Return the (x, y) coordinate for the center point of the cell that contains the specified text.  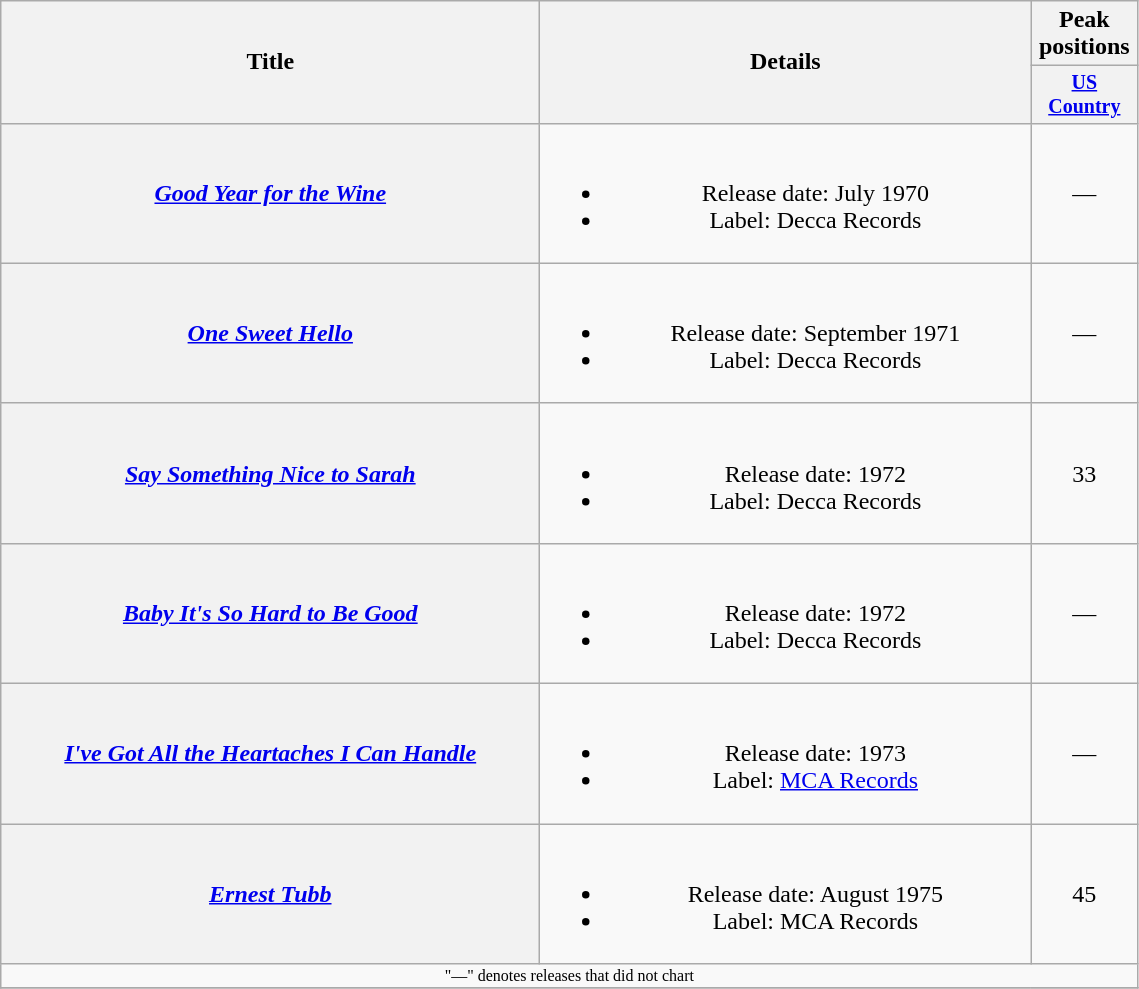
Release date: 1973Label: MCA Records (786, 754)
Baby It's So Hard to Be Good (270, 613)
45 (1084, 894)
Release date: September 1971Label: Decca Records (786, 333)
Release date: August 1975Label: MCA Records (786, 894)
33 (1084, 473)
One Sweet Hello (270, 333)
Release date: July 1970Label: Decca Records (786, 193)
Peak positions (1084, 34)
Title (270, 62)
Ernest Tubb (270, 894)
Say Something Nice to Sarah (270, 473)
"—" denotes releases that did not chart (570, 976)
I've Got All the Heartaches I Can Handle (270, 754)
Good Year for the Wine (270, 193)
US Country (1084, 94)
Details (786, 62)
